Locate the cell with the specified text and output its [x, y] center coordinate. 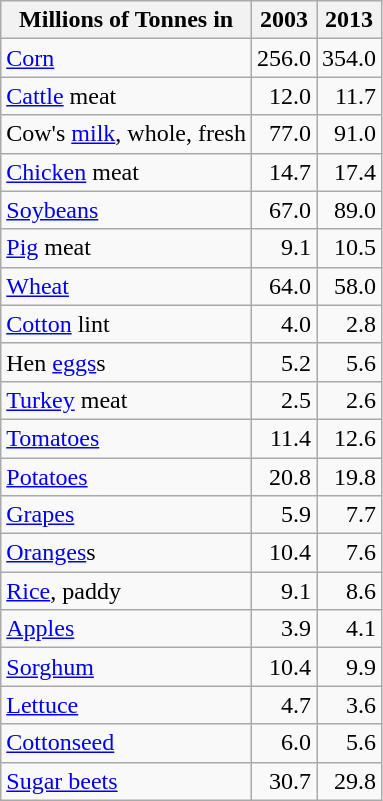
67.0 [284, 210]
11.4 [284, 438]
Cattle meat [126, 96]
Cottonseed [126, 743]
14.7 [284, 172]
58.0 [350, 286]
7.6 [350, 553]
9.9 [350, 667]
Cotton lint [126, 324]
Lettuce [126, 705]
Potatoes [126, 477]
Corn [126, 58]
Rice, paddy [126, 591]
354.0 [350, 58]
12.0 [284, 96]
256.0 [284, 58]
4.1 [350, 629]
11.7 [350, 96]
Turkey meat [126, 400]
Cow's milk, whole, fresh [126, 134]
77.0 [284, 134]
2.6 [350, 400]
4.7 [284, 705]
3.9 [284, 629]
Wheat [126, 286]
2013 [350, 20]
Apples [126, 629]
Tomatoes [126, 438]
64.0 [284, 286]
2.8 [350, 324]
5.9 [284, 515]
19.8 [350, 477]
Grapes [126, 515]
12.6 [350, 438]
89.0 [350, 210]
Sugar beets [126, 781]
Millions of Tonnes in [126, 20]
8.6 [350, 591]
Pig meat [126, 248]
Hen eggss [126, 362]
20.8 [284, 477]
5.2 [284, 362]
91.0 [350, 134]
6.0 [284, 743]
2003 [284, 20]
7.7 [350, 515]
30.7 [284, 781]
4.0 [284, 324]
Sorghum [126, 667]
Orangess [126, 553]
10.5 [350, 248]
Chicken meat [126, 172]
29.8 [350, 781]
17.4 [350, 172]
Soybeans [126, 210]
2.5 [284, 400]
3.6 [350, 705]
